Pinpoint the cell where the given text exists, returning its (x, y) midpoint coordinate. 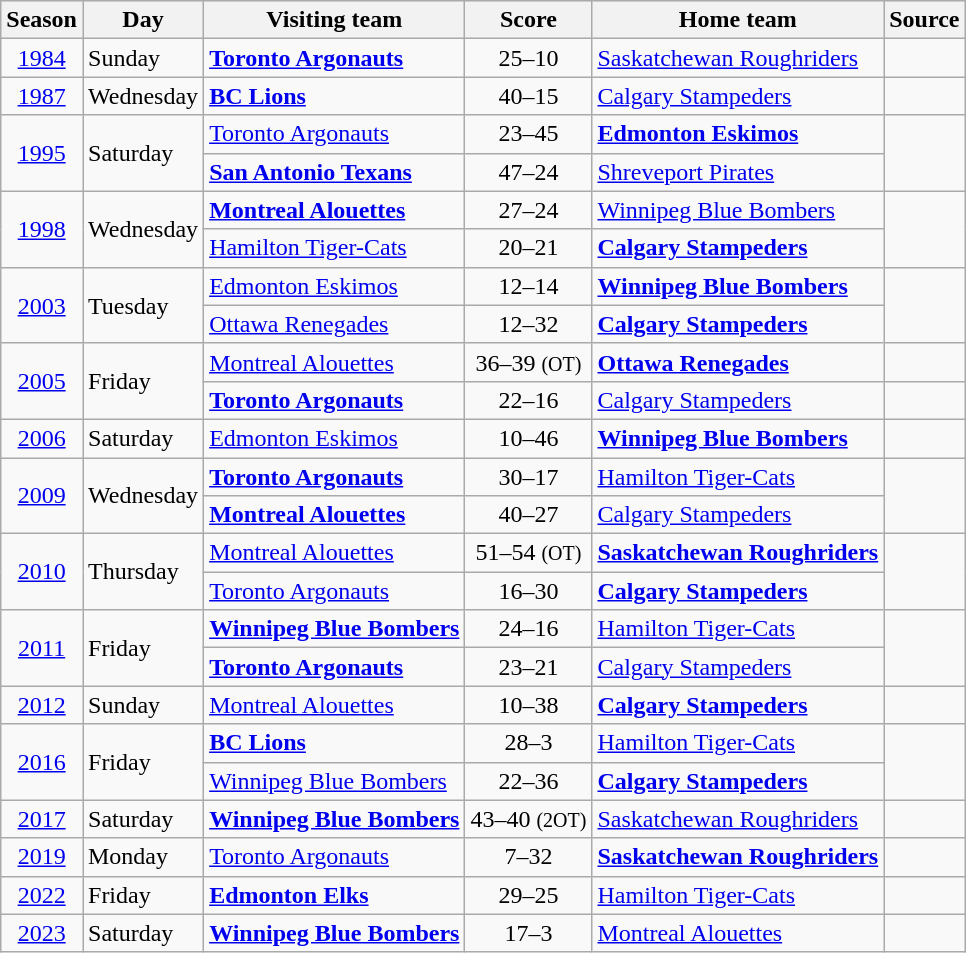
24–16 (528, 629)
Source (924, 20)
1995 (42, 153)
Season (42, 20)
40–15 (528, 96)
2009 (42, 496)
7–32 (528, 857)
2019 (42, 857)
Thursday (142, 572)
Tuesday (142, 305)
2011 (42, 648)
1984 (42, 58)
36–39 (OT) (528, 362)
2017 (42, 819)
Visiting team (334, 20)
27–24 (528, 210)
29–25 (528, 895)
22–36 (528, 781)
2022 (42, 895)
Shreveport Pirates (738, 172)
1998 (42, 229)
2012 (42, 705)
25–10 (528, 58)
Monday (142, 857)
40–27 (528, 515)
San Antonio Texans (334, 172)
2003 (42, 305)
30–17 (528, 477)
51–54 (OT) (528, 553)
10–46 (528, 438)
Edmonton Elks (334, 895)
2010 (42, 572)
2005 (42, 381)
1987 (42, 96)
20–21 (528, 248)
Score (528, 20)
2006 (42, 438)
12–32 (528, 324)
28–3 (528, 743)
12–14 (528, 286)
2016 (42, 762)
43–40 (2OT) (528, 819)
16–30 (528, 591)
23–45 (528, 134)
23–21 (528, 667)
47–24 (528, 172)
Home team (738, 20)
10–38 (528, 705)
22–16 (528, 400)
2023 (42, 933)
17–3 (528, 933)
Day (142, 20)
